Return the (x, y) coordinate for the center point of the cell that contains the specified text.  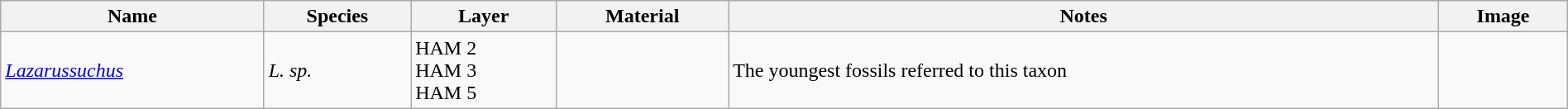
L. sp. (337, 70)
Image (1503, 17)
The youngest fossils referred to this taxon (1083, 70)
Material (643, 17)
Lazarussuchus (132, 70)
Notes (1083, 17)
Layer (484, 17)
HAM 2HAM 3HAM 5 (484, 70)
Species (337, 17)
Name (132, 17)
